Identify which cell holds the provided text, then report its (x, y) central coordinate. 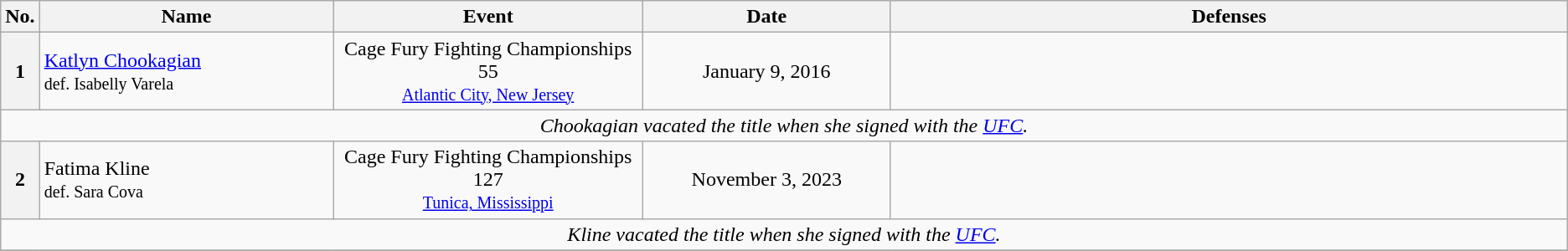
No. (20, 17)
Katlyn Chookagiandef. Isabelly Varela (186, 71)
Cage Fury Fighting Championships 127Tunica, Mississippi (488, 180)
January 9, 2016 (767, 71)
Kline vacated the title when she signed with the UFC. (784, 234)
Fatima Klinedef. Sara Cova (186, 180)
Defenses (1229, 17)
Chookagian vacated the title when she signed with the UFC. (784, 125)
Event (488, 17)
Cage Fury Fighting Championships 55Atlantic City, New Jersey (488, 71)
1 (20, 71)
2 (20, 180)
November 3, 2023 (767, 180)
Name (186, 17)
Date (767, 17)
